Scan for the cell matching the given text and deliver its (x, y) coordinate at center. 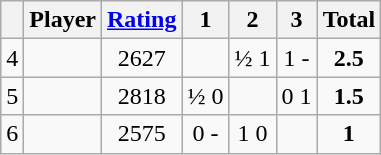
½ 1 (252, 58)
2818 (142, 96)
½ 0 (206, 96)
2.5 (349, 58)
2575 (142, 134)
6 (12, 134)
0 1 (296, 96)
Total (349, 20)
2 (252, 20)
Player (63, 20)
1.5 (349, 96)
2627 (142, 58)
1 - (296, 58)
3 (296, 20)
4 (12, 58)
Rating (142, 20)
1 0 (252, 134)
5 (12, 96)
0 - (206, 134)
